For the text-containing cell, return its midpoint in [x, y] coordinate format. 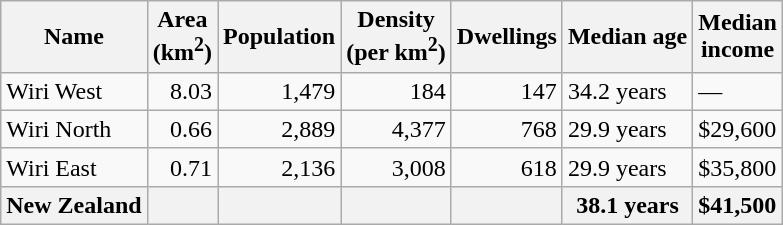
$29,600 [738, 129]
Area(km2) [182, 37]
3,008 [396, 167]
Density(per km2) [396, 37]
Population [280, 37]
1,479 [280, 91]
Wiri North [74, 129]
Median age [627, 37]
34.2 years [627, 91]
0.66 [182, 129]
Dwellings [506, 37]
147 [506, 91]
38.1 years [627, 205]
0.71 [182, 167]
4,377 [396, 129]
Wiri West [74, 91]
618 [506, 167]
$35,800 [738, 167]
2,136 [280, 167]
Wiri East [74, 167]
768 [506, 129]
Medianincome [738, 37]
$41,500 [738, 205]
Name [74, 37]
8.03 [182, 91]
2,889 [280, 129]
184 [396, 91]
New Zealand [74, 205]
— [738, 91]
